Provide the [X, Y] coordinate of the cell's center where the given text is located.  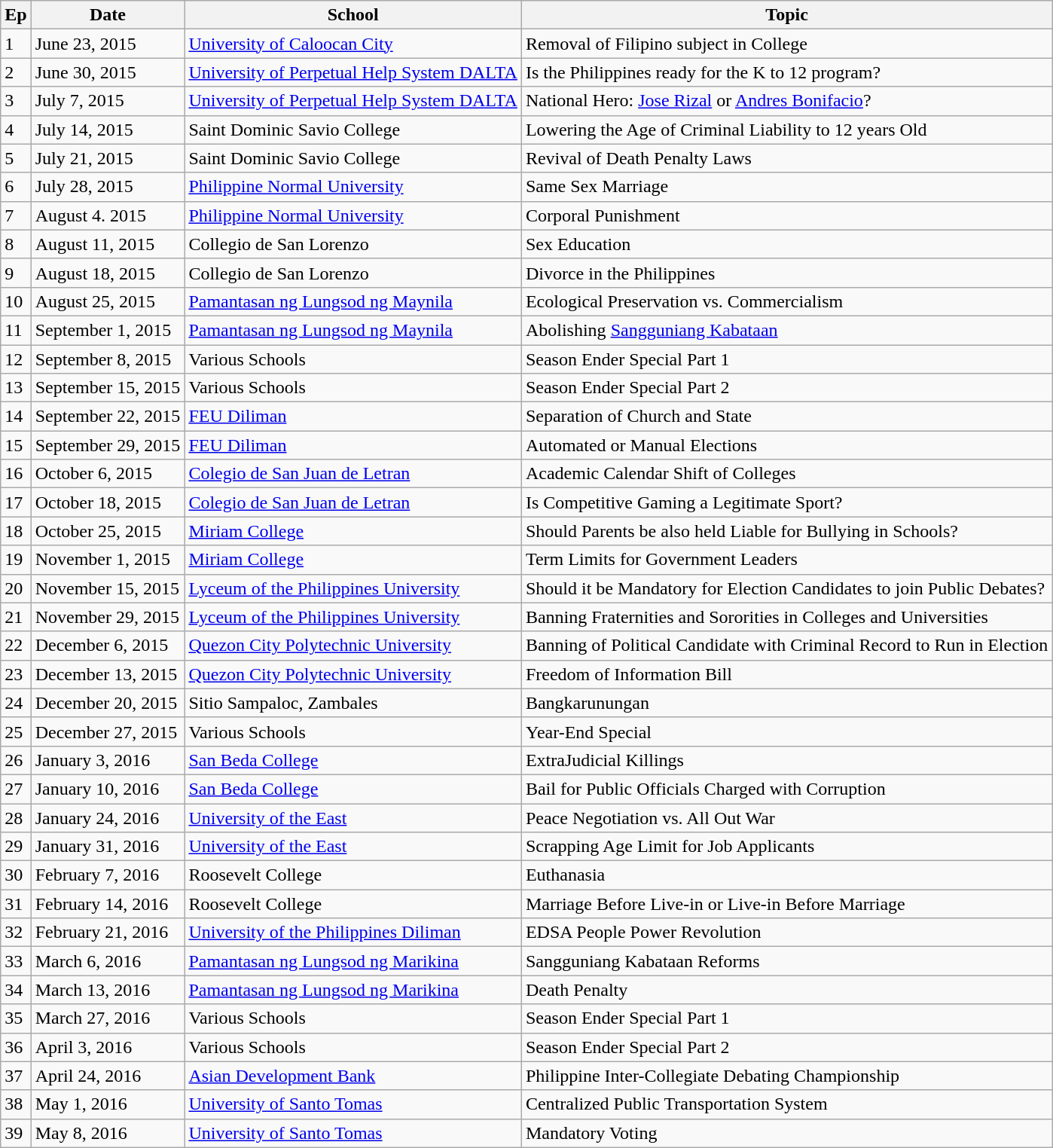
Date [108, 15]
March 13, 2016 [108, 990]
May 8, 2016 [108, 1133]
Sangguniang Kabataan Reforms [786, 961]
Removal of Filipino subject in College [786, 44]
32 [16, 933]
Centralized Public Transportation System [786, 1104]
April 24, 2016 [108, 1076]
28 [16, 817]
23 [16, 674]
11 [16, 330]
University of the Philippines Diliman [353, 933]
September 8, 2015 [108, 359]
1 [16, 44]
37 [16, 1076]
25 [16, 731]
12 [16, 359]
Divorce in the Philippines [786, 273]
Ep [16, 15]
May 1, 2016 [108, 1104]
30 [16, 875]
April 3, 2016 [108, 1047]
January 31, 2016 [108, 847]
Automated or Manual Elections [786, 445]
School [353, 15]
26 [16, 760]
Banning of Political Candidate with Criminal Record to Run in Election [786, 646]
December 27, 2015 [108, 731]
39 [16, 1133]
Banning Fraternities and Sororities in Colleges and Universities [786, 617]
University of Caloocan City [353, 44]
13 [16, 388]
Abolishing Sangguniang Kabataan [786, 330]
November 15, 2015 [108, 588]
Peace Negotiation vs. All Out War [786, 817]
Corporal Punishment [786, 215]
September 1, 2015 [108, 330]
Revival of Death Penalty Laws [786, 158]
January 3, 2016 [108, 760]
November 29, 2015 [108, 617]
September 22, 2015 [108, 417]
ExtraJudicial Killings [786, 760]
20 [16, 588]
7 [16, 215]
July 14, 2015 [108, 130]
Sex Education [786, 244]
Scrapping Age Limit for Job Applicants [786, 847]
Freedom of Information Bill [786, 674]
February 21, 2016 [108, 933]
September 29, 2015 [108, 445]
Death Penalty [786, 990]
December 20, 2015 [108, 703]
4 [16, 130]
July 21, 2015 [108, 158]
February 14, 2016 [108, 904]
Topic [786, 15]
Academic Calendar Shift of Colleges [786, 474]
Term Limits for Government Leaders [786, 560]
EDSA People Power Revolution [786, 933]
March 27, 2016 [108, 1018]
3 [16, 101]
9 [16, 273]
Separation of Church and State [786, 417]
24 [16, 703]
February 7, 2016 [108, 875]
21 [16, 617]
5 [16, 158]
August 18, 2015 [108, 273]
Bangkarunungan [786, 703]
31 [16, 904]
Asian Development Bank [353, 1076]
September 15, 2015 [108, 388]
6 [16, 187]
22 [16, 646]
Year-End Special [786, 731]
Marriage Before Live-in or Live-in Before Marriage [786, 904]
June 30, 2015 [108, 72]
17 [16, 502]
Is Competitive Gaming a Legitimate Sport? [786, 502]
June 23, 2015 [108, 44]
15 [16, 445]
Mandatory Voting [786, 1133]
Sitio Sampaloc, Zambales [353, 703]
March 6, 2016 [108, 961]
August 11, 2015 [108, 244]
December 13, 2015 [108, 674]
October 25, 2015 [108, 531]
August 25, 2015 [108, 301]
38 [16, 1104]
29 [16, 847]
October 18, 2015 [108, 502]
Euthanasia [786, 875]
January 10, 2016 [108, 789]
33 [16, 961]
27 [16, 789]
Should it be Mandatory for Election Candidates to join Public Debates? [786, 588]
18 [16, 531]
Same Sex Marriage [786, 187]
August 4. 2015 [108, 215]
July 7, 2015 [108, 101]
National Hero: Jose Rizal or Andres Bonifacio? [786, 101]
36 [16, 1047]
Ecological Preservation vs. Commercialism [786, 301]
14 [16, 417]
Lowering the Age of Criminal Liability to 12 years Old [786, 130]
Is the Philippines ready for the K to 12 program? [786, 72]
16 [16, 474]
Philippine Inter-Collegiate Debating Championship [786, 1076]
July 28, 2015 [108, 187]
19 [16, 560]
December 6, 2015 [108, 646]
8 [16, 244]
Bail for Public Officials Charged with Corruption [786, 789]
January 24, 2016 [108, 817]
October 6, 2015 [108, 474]
34 [16, 990]
November 1, 2015 [108, 560]
10 [16, 301]
2 [16, 72]
35 [16, 1018]
Should Parents be also held Liable for Bullying in Schools? [786, 531]
